From the cell containing the given text, extract its center point as (X, Y) coordinate. 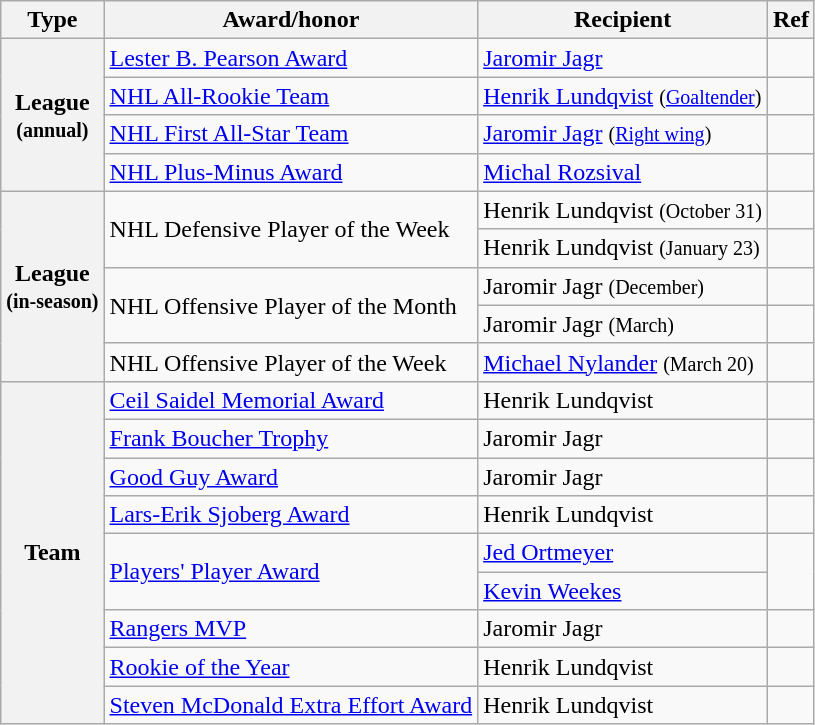
NHL First All-Star Team (291, 134)
Jaromir Jagr (December) (623, 286)
League(in-season) (52, 286)
Type (52, 20)
Jaromir Jagr (Right wing) (623, 134)
Henrik Lundqvist (October 31) (623, 210)
League(annual) (52, 115)
Michael Nylander (March 20) (623, 362)
Rookie of the Year (291, 667)
NHL Plus-Minus Award (291, 172)
Henrik Lundqvist (January 23) (623, 248)
Frank Boucher Trophy (291, 438)
Ceil Saidel Memorial Award (291, 400)
Henrik Lundqvist (Goaltender) (623, 96)
NHL Offensive Player of the Month (291, 305)
NHL Offensive Player of the Week (291, 362)
Ref (790, 20)
Michal Rozsival (623, 172)
Players' Player Award (291, 572)
Recipient (623, 20)
Jaromir Jagr (March) (623, 324)
Award/honor (291, 20)
Jed Ortmeyer (623, 553)
Good Guy Award (291, 477)
Steven McDonald Extra Effort Award (291, 705)
Lars-Erik Sjoberg Award (291, 515)
NHL Defensive Player of the Week (291, 229)
Rangers MVP (291, 629)
Kevin Weekes (623, 591)
Lester B. Pearson Award (291, 58)
Team (52, 552)
NHL All-Rookie Team (291, 96)
